Determine the [X, Y] coordinate at the center of the cell enclosing the given text.  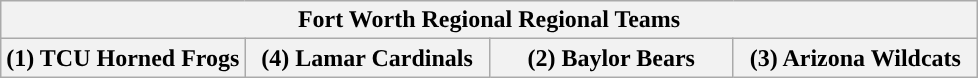
(4) Lamar Cardinals [367, 58]
Fort Worth Regional Regional Teams [490, 20]
(3) Arizona Wildcats [855, 58]
(1) TCU Horned Frogs [123, 58]
(2) Baylor Bears [611, 58]
